For the text-containing cell, return its midpoint in [X, Y] coordinate format. 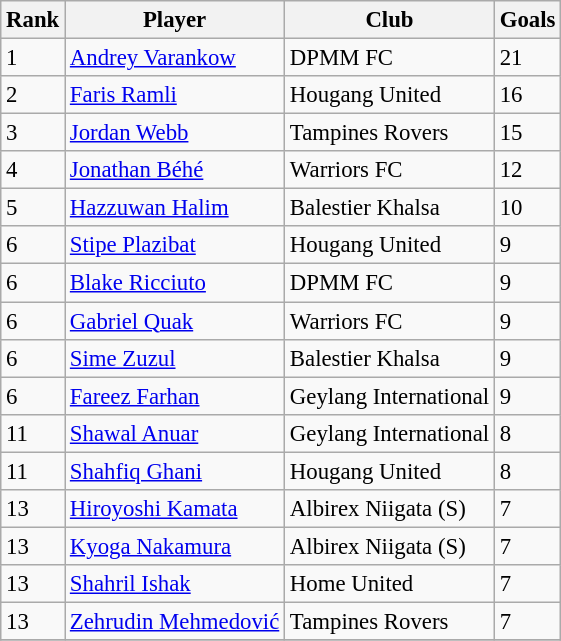
Rank [33, 20]
Hiroyoshi Kamata [175, 509]
Shahril Ishak [175, 584]
21 [527, 58]
Shawal Anuar [175, 433]
12 [527, 170]
4 [33, 170]
10 [527, 208]
2 [33, 95]
Zehrudin Mehmedović [175, 621]
Hazzuwan Halim [175, 208]
Goals [527, 20]
1 [33, 58]
5 [33, 208]
Jonathan Béhé [175, 170]
Club [390, 20]
Faris Ramli [175, 95]
Jordan Webb [175, 133]
16 [527, 95]
Sime Zuzul [175, 358]
Home United [390, 584]
Shahfiq Ghani [175, 471]
15 [527, 133]
Player [175, 20]
Gabriel Quak [175, 321]
Fareez Farhan [175, 396]
3 [33, 133]
Andrey Varankow [175, 58]
Stipe Plazibat [175, 245]
Blake Ricciuto [175, 283]
Kyoga Nakamura [175, 546]
